Output the [x, y] coordinate of the center of the cell containing the given text.  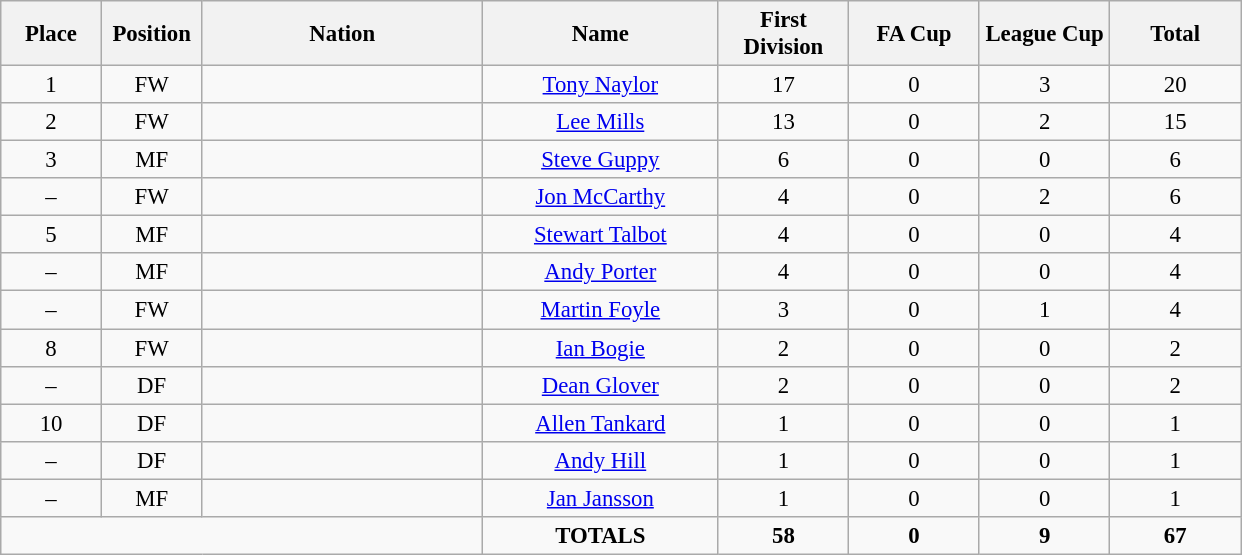
Ian Bogie [601, 348]
Jan Jansson [601, 498]
13 [784, 122]
67 [1176, 536]
FA Cup [914, 34]
Nation [342, 34]
Name [601, 34]
17 [784, 85]
Martin Foyle [601, 310]
Steve Guppy [601, 160]
15 [1176, 122]
5 [52, 235]
Lee Mills [601, 122]
10 [52, 423]
Place [52, 34]
20 [1176, 85]
Stewart Talbot [601, 235]
League Cup [1044, 34]
Tony Naylor [601, 85]
First Division [784, 34]
Andy Hill [601, 460]
TOTALS [601, 536]
Allen Tankard [601, 423]
Jon McCarthy [601, 197]
58 [784, 536]
9 [1044, 536]
Total [1176, 34]
Dean Glover [601, 385]
Andy Porter [601, 273]
8 [52, 348]
Position [152, 34]
